For the text-containing cell, return its midpoint in (x, y) coordinate format. 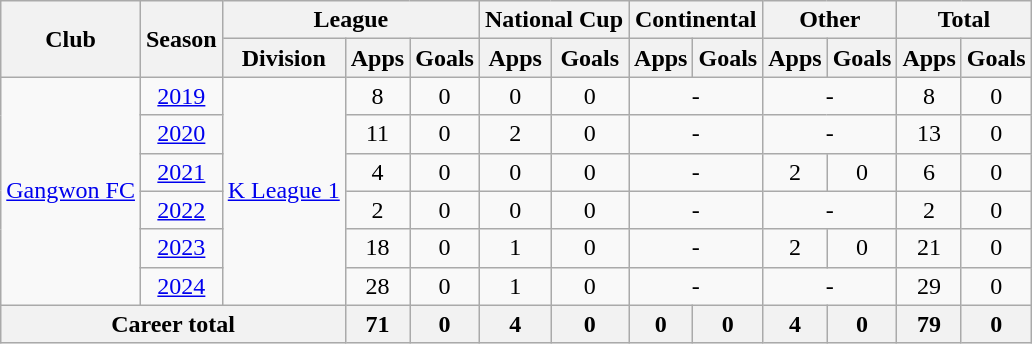
Season (181, 39)
League (350, 20)
Other (830, 20)
2024 (181, 286)
2020 (181, 134)
2022 (181, 210)
29 (929, 286)
2021 (181, 172)
2019 (181, 96)
Continental (696, 20)
Club (71, 39)
2023 (181, 248)
Gangwon FC (71, 191)
13 (929, 134)
Division (284, 58)
Total (964, 20)
71 (377, 324)
11 (377, 134)
National Cup (554, 20)
21 (929, 248)
Career total (174, 324)
18 (377, 248)
6 (929, 172)
79 (929, 324)
28 (377, 286)
K League 1 (284, 191)
